Scan for the cell matching the given text and deliver its (x, y) coordinate at center. 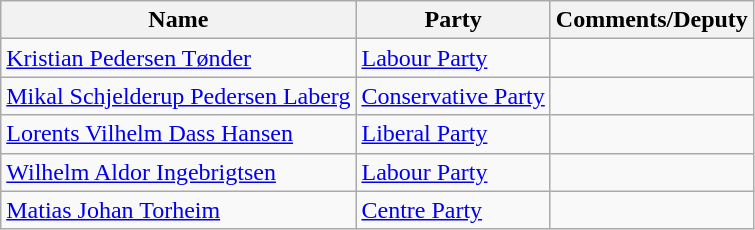
Party (453, 20)
Wilhelm Aldor Ingebrigtsen (178, 172)
Lorents Vilhelm Dass Hansen (178, 134)
Centre Party (453, 210)
Kristian Pedersen Tønder (178, 58)
Comments/Deputy (652, 20)
Conservative Party (453, 96)
Liberal Party (453, 134)
Mikal Schjelderup Pedersen Laberg (178, 96)
Name (178, 20)
Matias Johan Torheim (178, 210)
